Detect which cell encompasses the target text, then output its [x, y] center coordinate. 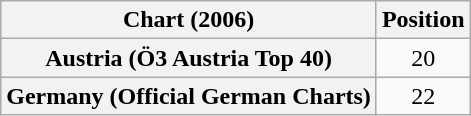
Chart (2006) [189, 20]
Germany (Official German Charts) [189, 96]
22 [423, 96]
Austria (Ö3 Austria Top 40) [189, 58]
20 [423, 58]
Position [423, 20]
